Provide the (x, y) coordinate of the cell's center where the given text is located.  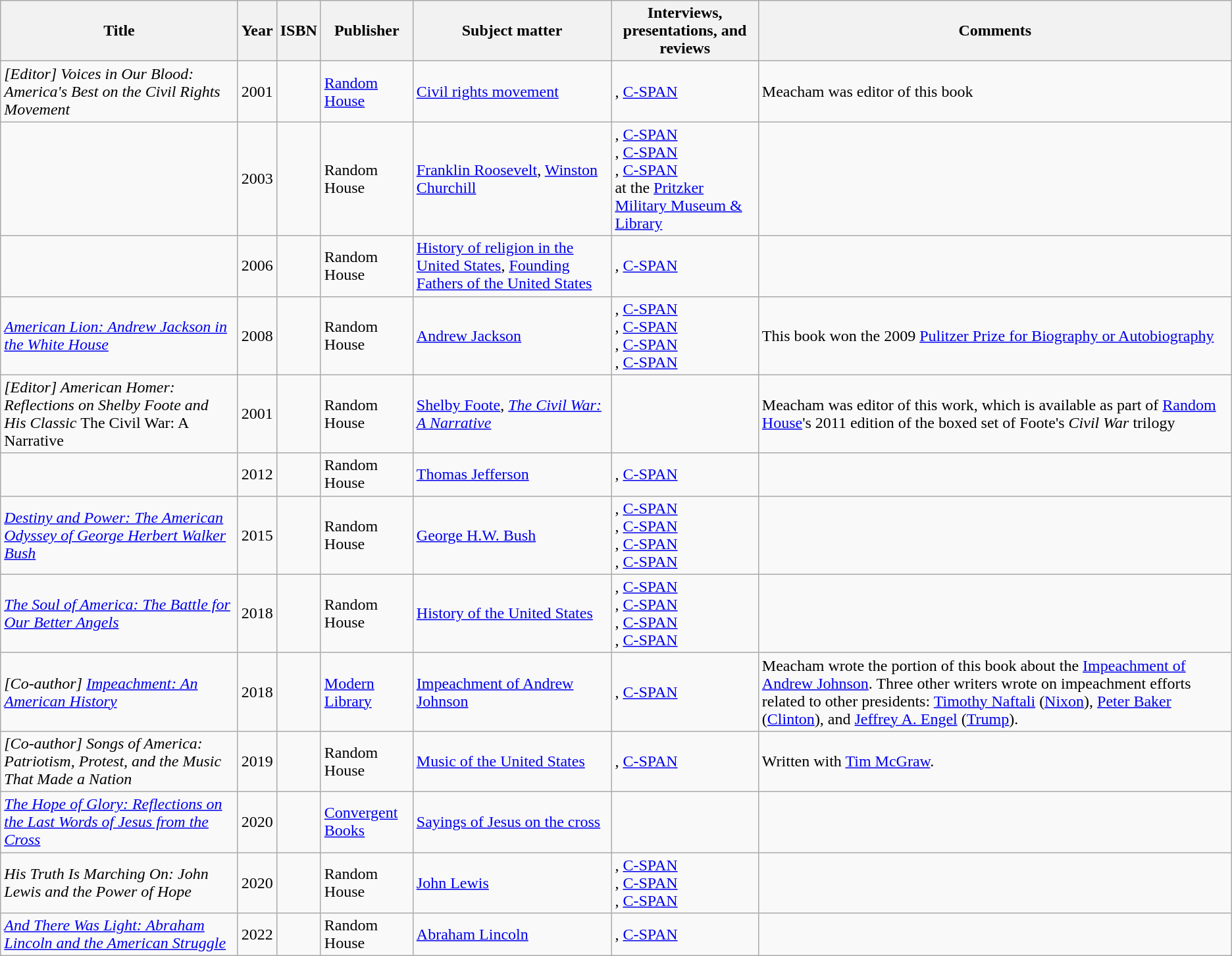
Publisher (367, 31)
Modern Library (367, 691)
Title (119, 31)
, C-SPAN, C-SPAN, C-SPAN (684, 882)
2022 (257, 935)
Andrew Jackson (512, 336)
Sayings of Jesus on the cross (512, 822)
Subject matter (512, 31)
Meacham was editor of this book (995, 92)
American Lion: Andrew Jackson in the White House (119, 336)
Written with Tim McGraw. (995, 761)
Interviews, presentations, and reviews (684, 31)
[Editor] American Homer: Reflections on Shelby Foote and His Classic The Civil War: A Narrative (119, 413)
This book won the 2009 Pulitzer Prize for Biography or Autobiography (995, 336)
History of the United States (512, 614)
Impeachment of Andrew Johnson (512, 691)
And There Was Light: Abraham Lincoln and the American Struggle (119, 935)
Destiny and Power: The American Odyssey of George Herbert Walker Bush (119, 535)
John Lewis (512, 882)
Year (257, 31)
2008 (257, 336)
History of religion in the United States, Founding Fathers of the United States (512, 266)
2006 (257, 266)
Comments (995, 31)
The Soul of America: The Battle for Our Better Angels (119, 614)
Convergent Books (367, 822)
[Co-author] Impeachment: An American History (119, 691)
2019 (257, 761)
Music of the United States (512, 761)
Abraham Lincoln (512, 935)
2015 (257, 535)
Civil rights movement (512, 92)
Shelby Foote, The Civil War: A Narrative (512, 413)
[Editor] Voices in Our Blood: America's Best on the Civil Rights Movement (119, 92)
ISBN (299, 31)
Franklin Roosevelt, Winston Churchill (512, 179)
, C-SPAN, C-SPAN, C-SPAN at the Pritzker Military Museum & Library (684, 179)
The Hope of Glory: Reflections on the Last Words of Jesus from the Cross (119, 822)
George H.W. Bush (512, 535)
2003 (257, 179)
2012 (257, 474)
His Truth Is Marching On: John Lewis and the Power of Hope (119, 882)
Meacham was editor of this work, which is available as part of Random House's 2011 edition of the boxed set of Foote's Civil War trilogy (995, 413)
Thomas Jefferson (512, 474)
[Co-author] Songs of America: Patriotism, Protest, and the Music That Made a Nation (119, 761)
